Extract the (x, y) coordinate from the center of the cell holding the provided text.  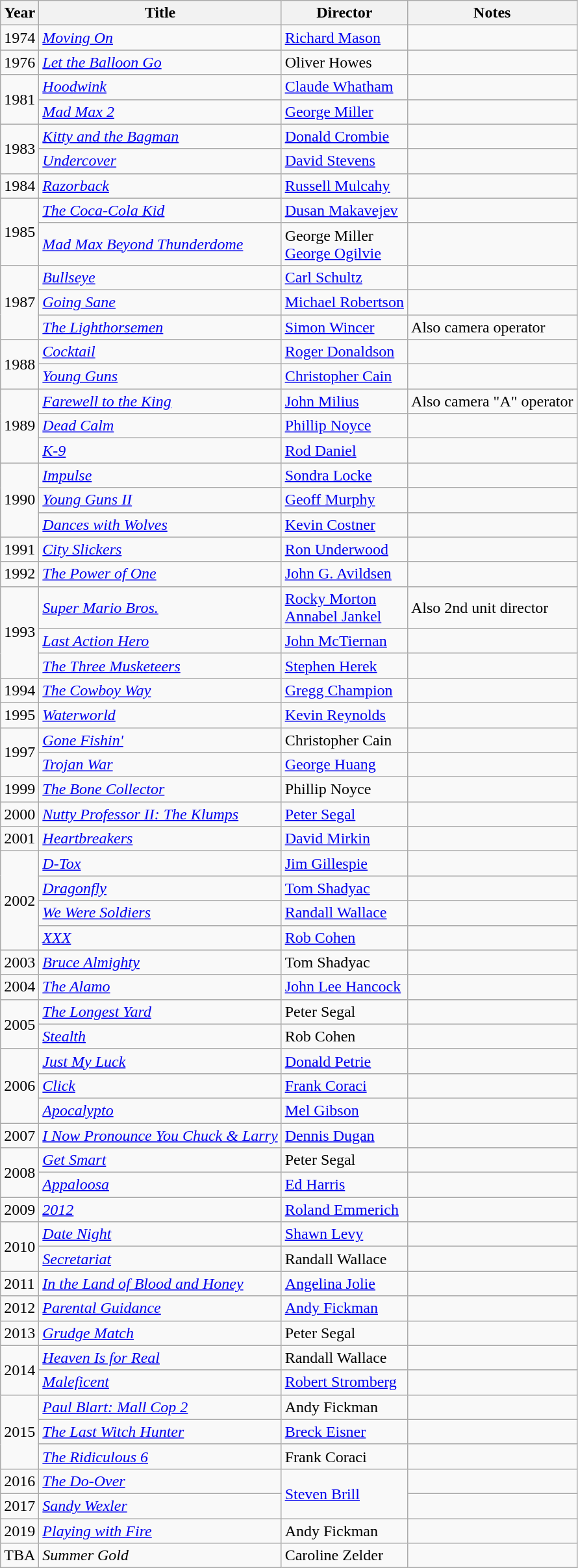
Super Mario Bros. (160, 608)
Secretariat (160, 1259)
The Cowboy Way (160, 690)
Hoodwink (160, 87)
Rod Daniel (344, 451)
The Alamo (160, 987)
Date Night (160, 1234)
The Power of One (160, 574)
1989 (19, 426)
Bullseye (160, 277)
2016 (19, 1481)
Stealth (160, 1036)
Title (160, 13)
Jim Gillespie (344, 864)
2008 (19, 1173)
Get Smart (160, 1160)
1990 (19, 500)
Stephen Herek (344, 666)
The Do-Over (160, 1481)
2019 (19, 1530)
John Milius (344, 401)
I Now Pronounce You Chuck & Larry (160, 1136)
Roger Donaldson (344, 352)
Heartbreakers (160, 839)
Let the Balloon Go (160, 62)
Bruce Almighty (160, 962)
Moving On (160, 38)
Also camera operator (492, 327)
Young Guns II (160, 500)
Last Action Hero (160, 641)
1993 (19, 632)
2013 (19, 1333)
1976 (19, 62)
2007 (19, 1136)
City Slickers (160, 549)
David Mirkin (344, 839)
Maleficent (160, 1382)
Dennis Dugan (344, 1136)
1987 (19, 302)
George Huang (344, 765)
John Lee Hancock (344, 987)
Undercover (160, 161)
Angelina Jolie (344, 1284)
Russell Mulcahy (344, 186)
2003 (19, 962)
1994 (19, 690)
Paul Blart: Mall Cop 2 (160, 1407)
Mel Gibson (344, 1110)
2009 (19, 1210)
Apocalypto (160, 1110)
2000 (19, 814)
1999 (19, 790)
Robert Stromberg (344, 1382)
Trojan War (160, 765)
2014 (19, 1370)
Cocktail (160, 352)
The Lighthorsemen (160, 327)
The Last Witch Hunter (160, 1432)
Kevin Costner (344, 525)
Carl Schultz (344, 277)
John McTiernan (344, 641)
Claude Whatham (344, 87)
Playing with Fire (160, 1530)
Just My Luck (160, 1061)
Summer Gold (160, 1556)
2006 (19, 1086)
Dragonfly (160, 888)
D-Tox (160, 864)
1983 (19, 149)
Gone Fishin' (160, 740)
2017 (19, 1506)
Gregg Champion (344, 690)
Ed Harris (344, 1185)
Sandy Wexler (160, 1506)
Also 2nd unit director (492, 608)
Donald Crombie (344, 136)
Mad Max 2 (160, 112)
1992 (19, 574)
K-9 (160, 451)
XXX (160, 938)
George MillerGeorge Ogilvie (344, 244)
Director (344, 13)
1984 (19, 186)
2001 (19, 839)
Ron Underwood (344, 549)
Also camera "A" operator (492, 401)
Dances with Wolves (160, 525)
Kitty and the Bagman (160, 136)
Nutty Professor II: The Klumps (160, 814)
John G. Avildsen (344, 574)
The Ridiculous 6 (160, 1456)
Dusan Makavejev (344, 210)
Shawn Levy (344, 1234)
Roland Emmerich (344, 1210)
Sondra Locke (344, 475)
Grudge Match (160, 1333)
Notes (492, 13)
We Were Soldiers (160, 913)
1985 (19, 231)
Farewell to the King (160, 401)
Appaloosa (160, 1185)
Going Sane (160, 302)
1974 (19, 38)
1997 (19, 752)
1995 (19, 715)
Impulse (160, 475)
1991 (19, 549)
Parental Guidance (160, 1308)
Steven Brill (344, 1493)
Click (160, 1086)
Breck Eisner (344, 1432)
George Miller (344, 112)
Richard Mason (344, 38)
Simon Wincer (344, 327)
Geoff Murphy (344, 500)
In the Land of Blood and Honey (160, 1284)
1988 (19, 364)
Oliver Howes (344, 62)
2005 (19, 1024)
Kevin Reynolds (344, 715)
Heaven Is for Real (160, 1358)
Young Guns (160, 377)
2002 (19, 901)
1981 (19, 99)
The Bone Collector (160, 790)
2004 (19, 987)
Waterworld (160, 715)
2010 (19, 1247)
2011 (19, 1284)
Rocky MortonAnnabel Jankel (344, 608)
2015 (19, 1432)
The Coca-Cola Kid (160, 210)
Year (19, 13)
Caroline Zelder (344, 1556)
Michael Robertson (344, 302)
The Longest Yard (160, 1012)
TBA (19, 1556)
Dead Calm (160, 426)
The Three Musketeers (160, 666)
David Stevens (344, 161)
Razorback (160, 186)
Donald Petrie (344, 1061)
Mad Max Beyond Thunderdome (160, 244)
